Find where the given text appears and provide that cell's center as [X, Y] coordinate. 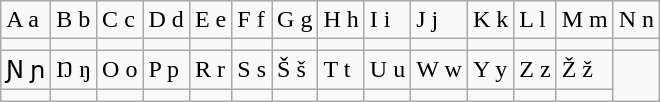
Ŋ ŋ [74, 70]
E e [210, 20]
Š š [295, 70]
U u [387, 70]
L l [535, 20]
Ɲ ɲ [26, 70]
G g [295, 20]
W w [440, 70]
C c [120, 20]
T t [341, 70]
B b [74, 20]
M m [584, 20]
R r [210, 70]
P p [166, 70]
A a [26, 20]
H h [341, 20]
J j [440, 20]
Y y [490, 70]
O o [120, 70]
K k [490, 20]
Ž ž [584, 70]
N n [636, 20]
D d [166, 20]
Z z [535, 70]
S s [252, 70]
I i [387, 20]
F f [252, 20]
